Identify which cell holds the provided text, then report its (x, y) central coordinate. 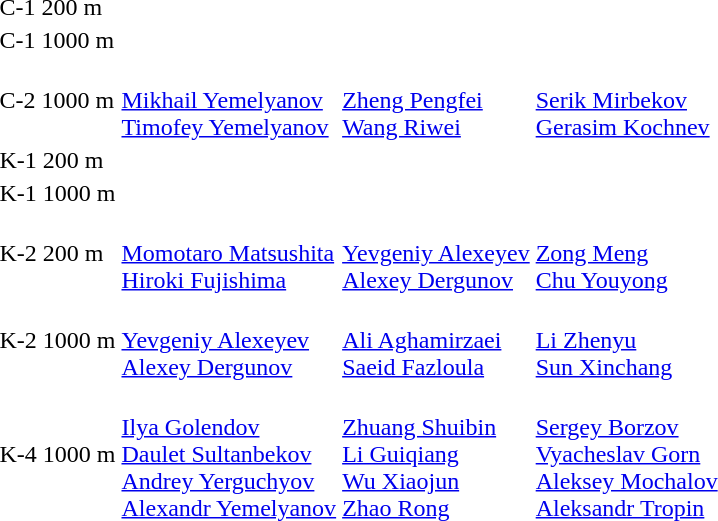
Mikhail YemelyanovTimofey Yemelyanov (229, 100)
Momotaro MatsushitaHiroki Fujishima (229, 253)
Ali AghamirzaeiSaeid Fazloula (436, 340)
Zheng PengfeiWang Riwei (436, 100)
